Search for the cell housing the specified text and yield its [x, y] center coordinate. 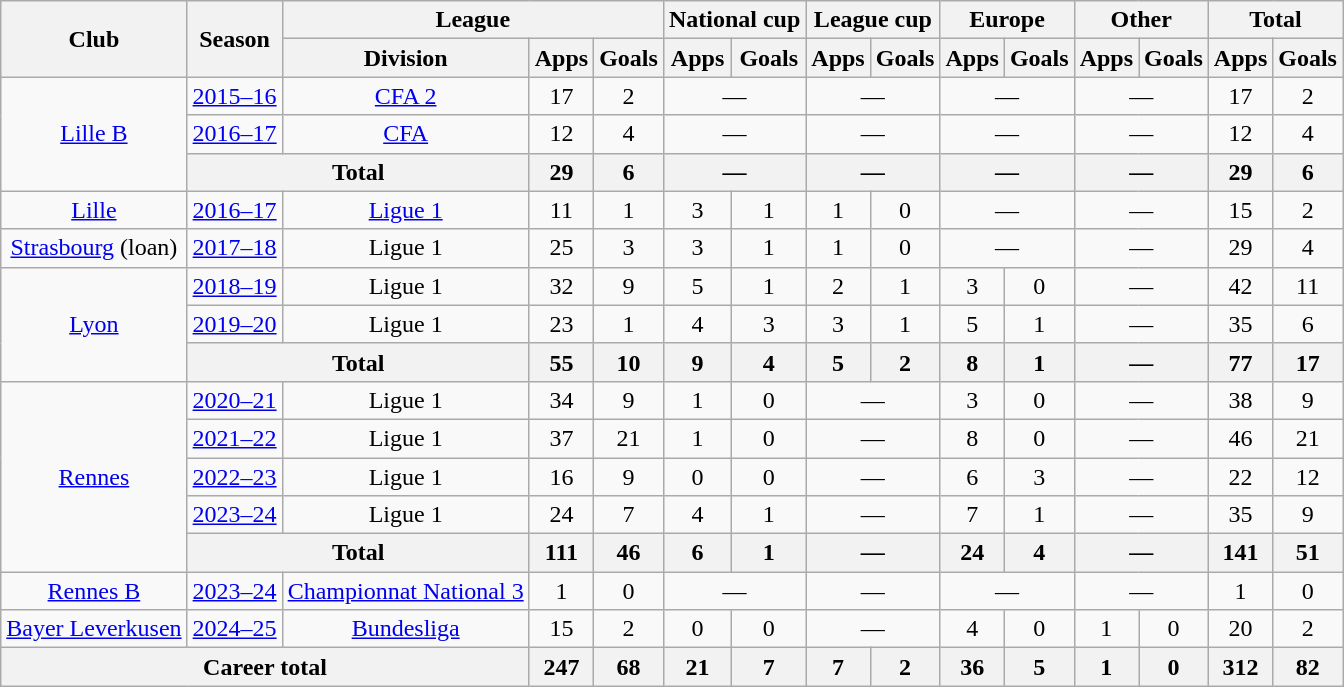
23 [561, 324]
Rennes [94, 476]
Championnat National 3 [406, 591]
League cup [873, 20]
Club [94, 39]
82 [1308, 667]
25 [561, 248]
2015–16 [234, 96]
League [472, 20]
247 [561, 667]
2022–23 [234, 477]
32 [561, 286]
10 [629, 362]
2024–25 [234, 629]
141 [1240, 553]
Lyon [94, 324]
111 [561, 553]
2017–18 [234, 248]
38 [1240, 400]
34 [561, 400]
16 [561, 477]
2021–22 [234, 438]
2020–21 [234, 400]
Bundesliga [406, 629]
22 [1240, 477]
312 [1240, 667]
51 [1308, 553]
National cup [734, 20]
36 [972, 667]
Other [1141, 20]
Rennes B [94, 591]
Season [234, 39]
CFA 2 [406, 96]
55 [561, 362]
2019–20 [234, 324]
2018–19 [234, 286]
77 [1240, 362]
Lille B [94, 134]
CFA [406, 134]
Lille [94, 210]
42 [1240, 286]
Bayer Leverkusen [94, 629]
37 [561, 438]
Europe [1007, 20]
Strasbourg (loan) [94, 248]
20 [1240, 629]
Division [406, 58]
68 [629, 667]
Career total [265, 667]
